Provide the (X, Y) coordinate of the cell's center where the given text is located.  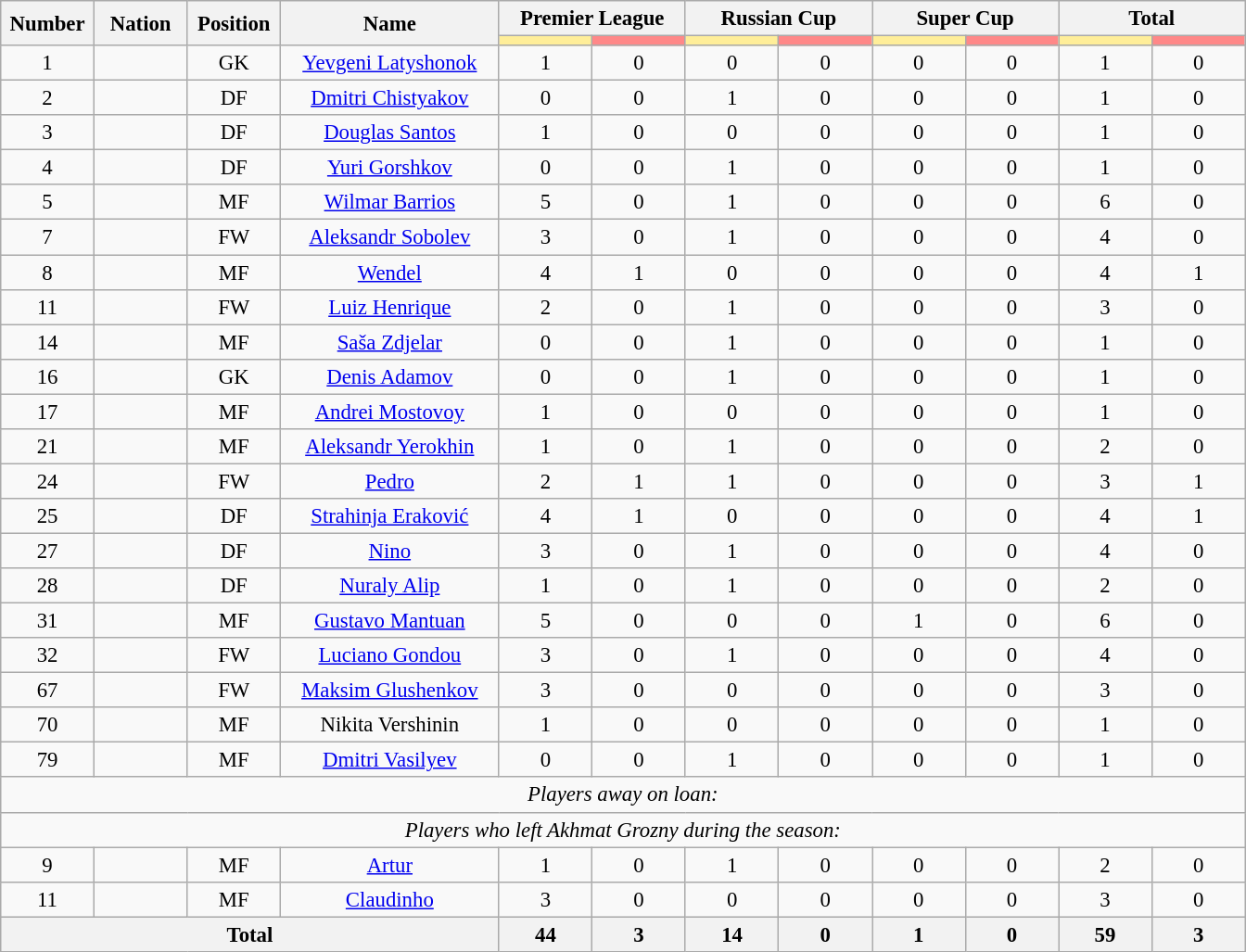
Douglas Santos (390, 133)
Name (390, 23)
Premier League (591, 19)
Dmitri Vasilyev (390, 760)
Position (234, 23)
Denis Adamov (390, 376)
79 (48, 760)
Saša Zdjelar (390, 342)
7 (48, 237)
16 (48, 376)
Pedro (390, 481)
Players away on loan: (623, 795)
17 (48, 412)
Aleksandr Sobolev (390, 237)
Number (48, 23)
Claudinho (390, 899)
Yuri Gorshkov (390, 168)
28 (48, 586)
Luciano Gondou (390, 655)
27 (48, 551)
8 (48, 273)
70 (48, 725)
Artur (390, 865)
25 (48, 516)
9 (48, 865)
Nino (390, 551)
67 (48, 691)
Andrei Mostovoy (390, 412)
Luiz Henrique (390, 307)
Wilmar Barrios (390, 203)
Nation (141, 23)
Super Cup (964, 19)
Strahinja Eraković (390, 516)
Gustavo Mantuan (390, 621)
24 (48, 481)
Yevgeni Latyshonok (390, 63)
Aleksandr Yerokhin (390, 447)
Nikita Vershinin (390, 725)
Nuraly Alip (390, 586)
31 (48, 621)
44 (545, 934)
21 (48, 447)
Players who left Akhmat Grozny during the season: (623, 830)
Dmitri Chistyakov (390, 98)
Russian Cup (779, 19)
59 (1105, 934)
Maksim Glushenkov (390, 691)
32 (48, 655)
Wendel (390, 273)
